Extract the (X, Y) coordinate from the center of the cell holding the provided text.  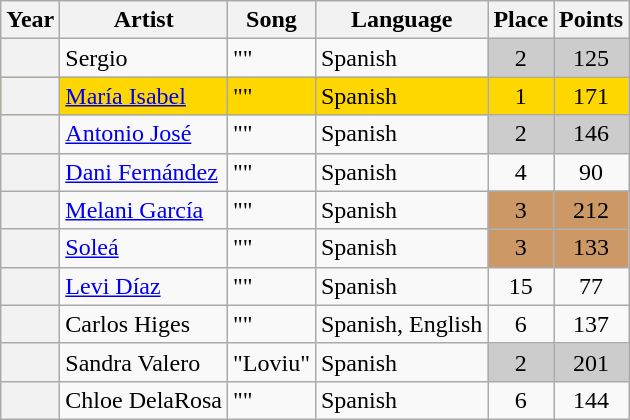
Melani García (144, 210)
Levi Díaz (144, 286)
212 (592, 210)
77 (592, 286)
Carlos Higes (144, 324)
133 (592, 248)
Language (401, 20)
Points (592, 20)
Year (30, 20)
90 (592, 172)
Sandra Valero (144, 362)
Artist (144, 20)
171 (592, 96)
Spanish, English (401, 324)
137 (592, 324)
Dani Fernández (144, 172)
Soleá (144, 248)
125 (592, 58)
Place (521, 20)
Song (271, 20)
Chloe DelaRosa (144, 400)
Antonio José (144, 134)
144 (592, 400)
15 (521, 286)
1 (521, 96)
María Isabel (144, 96)
4 (521, 172)
Sergio (144, 58)
146 (592, 134)
"Loviu" (271, 362)
201 (592, 362)
